Provide the (x, y) coordinate of the cell's center where the given text is located.  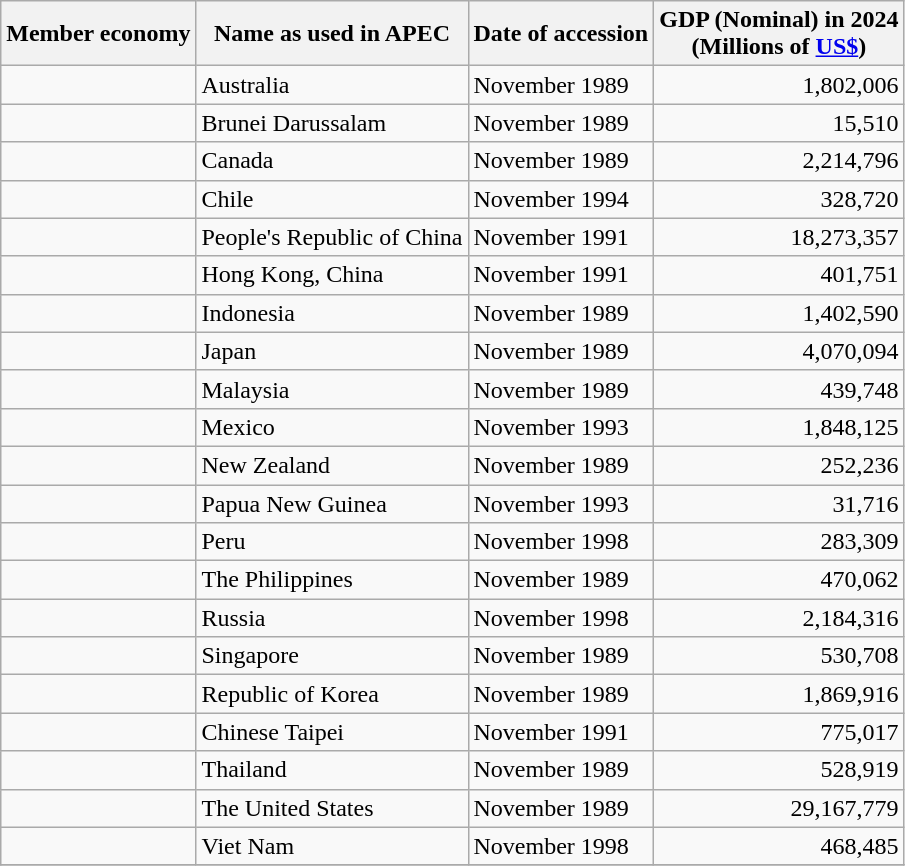
Indonesia (332, 313)
The Philippines (332, 580)
Hong Kong, China (332, 275)
252,236 (779, 465)
2,184,316 (779, 618)
528,919 (779, 770)
530,708 (779, 656)
Viet Nam (332, 846)
The United States (332, 808)
1,802,006 (779, 85)
18,273,357 (779, 237)
Mexico (332, 427)
328,720 (779, 199)
2,214,796 (779, 161)
470,062 (779, 580)
Date of accession (561, 34)
Australia (332, 85)
Singapore (332, 656)
31,716 (779, 503)
439,748 (779, 389)
4,070,094 (779, 351)
15,510 (779, 123)
29,167,779 (779, 808)
775,017 (779, 732)
Chinese Taipei (332, 732)
Malaysia (332, 389)
1,848,125 (779, 427)
401,751 (779, 275)
Chile (332, 199)
Papua New Guinea (332, 503)
Brunei Darussalam (332, 123)
Name as used in APEC (332, 34)
Republic of Korea (332, 694)
Member economy (98, 34)
283,309 (779, 542)
Thailand (332, 770)
New Zealand (332, 465)
1,402,590 (779, 313)
468,485 (779, 846)
Russia (332, 618)
Japan (332, 351)
People's Republic of China (332, 237)
Peru (332, 542)
1,869,916 (779, 694)
GDP (Nominal) in 2024(Millions of US$) (779, 34)
Canada (332, 161)
November 1994 (561, 199)
